Locate the cell with the specified text and output its [X, Y] center coordinate. 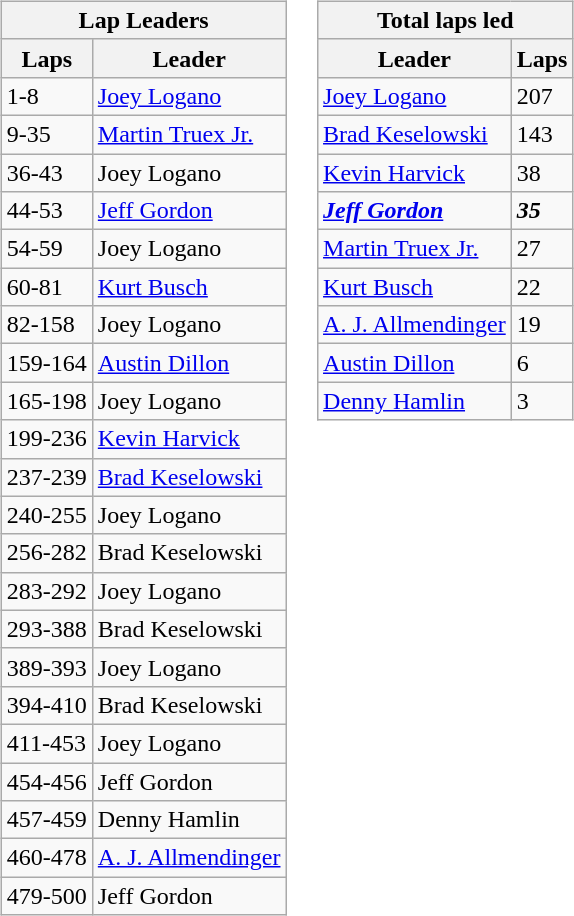
3 [542, 401]
454-456 [46, 781]
54-59 [46, 249]
479-500 [46, 896]
143 [542, 134]
22 [542, 287]
457-459 [46, 820]
35 [542, 211]
9-35 [46, 134]
19 [542, 325]
1-8 [46, 96]
82-158 [46, 325]
159-164 [46, 363]
Lap Leaders [144, 20]
237-239 [46, 477]
199-236 [46, 439]
460-478 [46, 858]
240-255 [46, 515]
389-393 [46, 667]
394-410 [46, 705]
293-388 [46, 629]
283-292 [46, 591]
36-43 [46, 173]
60-81 [46, 287]
Total laps led [446, 20]
165-198 [46, 401]
6 [542, 363]
44-53 [46, 211]
256-282 [46, 553]
38 [542, 173]
411-453 [46, 743]
27 [542, 249]
207 [542, 96]
